Locate the cell with the specified text and output its (x, y) center coordinate. 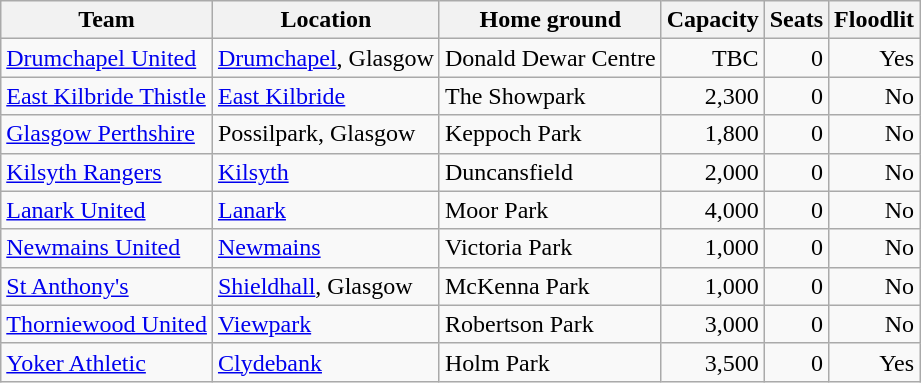
Shieldhall, Glasgow (326, 286)
Seats (796, 20)
TBC (712, 58)
1,800 (712, 134)
Duncansfield (550, 172)
Glasgow Perthshire (107, 134)
Lanark (326, 210)
Possilpark, Glasgow (326, 134)
St Anthony's (107, 286)
Lanark United (107, 210)
Donald Dewar Centre (550, 58)
Kilsyth Rangers (107, 172)
2,000 (712, 172)
Clydebank (326, 362)
Holm Park (550, 362)
Capacity (712, 20)
Keppoch Park (550, 134)
Kilsyth (326, 172)
2,300 (712, 96)
Home ground (550, 20)
Thorniewood United (107, 324)
East Kilbride (326, 96)
Drumchapel United (107, 58)
Yoker Athletic (107, 362)
McKenna Park (550, 286)
Drumchapel, Glasgow (326, 58)
The Showpark (550, 96)
Team (107, 20)
Newmains (326, 248)
Floodlit (874, 20)
Robertson Park (550, 324)
Location (326, 20)
Victoria Park (550, 248)
4,000 (712, 210)
East Kilbride Thistle (107, 96)
Newmains United (107, 248)
3,000 (712, 324)
3,500 (712, 362)
Moor Park (550, 210)
Viewpark (326, 324)
